Find where the given text appears and provide that cell's center as [x, y] coordinate. 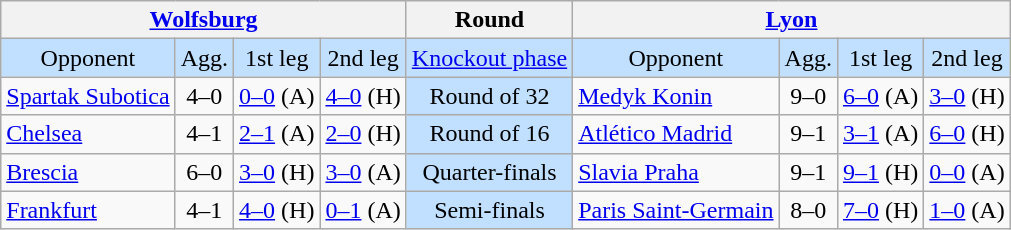
9–1 (H) [880, 172]
0–1 (A) [363, 210]
9–0 [808, 96]
2–1 (A) [277, 134]
Quarter-finals [489, 172]
4–0 [204, 96]
Medyk Konin [676, 96]
Brescia [88, 172]
3–1 (A) [880, 134]
8–0 [808, 210]
3–0 (A) [363, 172]
Semi-finals [489, 210]
Frankfurt [88, 210]
1–0 (A) [967, 210]
Round [489, 20]
Round of 16 [489, 134]
Wolfsburg [204, 20]
6–0 (A) [880, 96]
2–0 (H) [363, 134]
7–0 (H) [880, 210]
Spartak Subotica [88, 96]
Lyon [792, 20]
Atlético Madrid [676, 134]
Knockout phase [489, 58]
Chelsea [88, 134]
6–0 [204, 172]
Round of 32 [489, 96]
6–0 (H) [967, 134]
Slavia Praha [676, 172]
Paris Saint-Germain [676, 210]
